From the cell containing the given text, extract its center point as (x, y) coordinate. 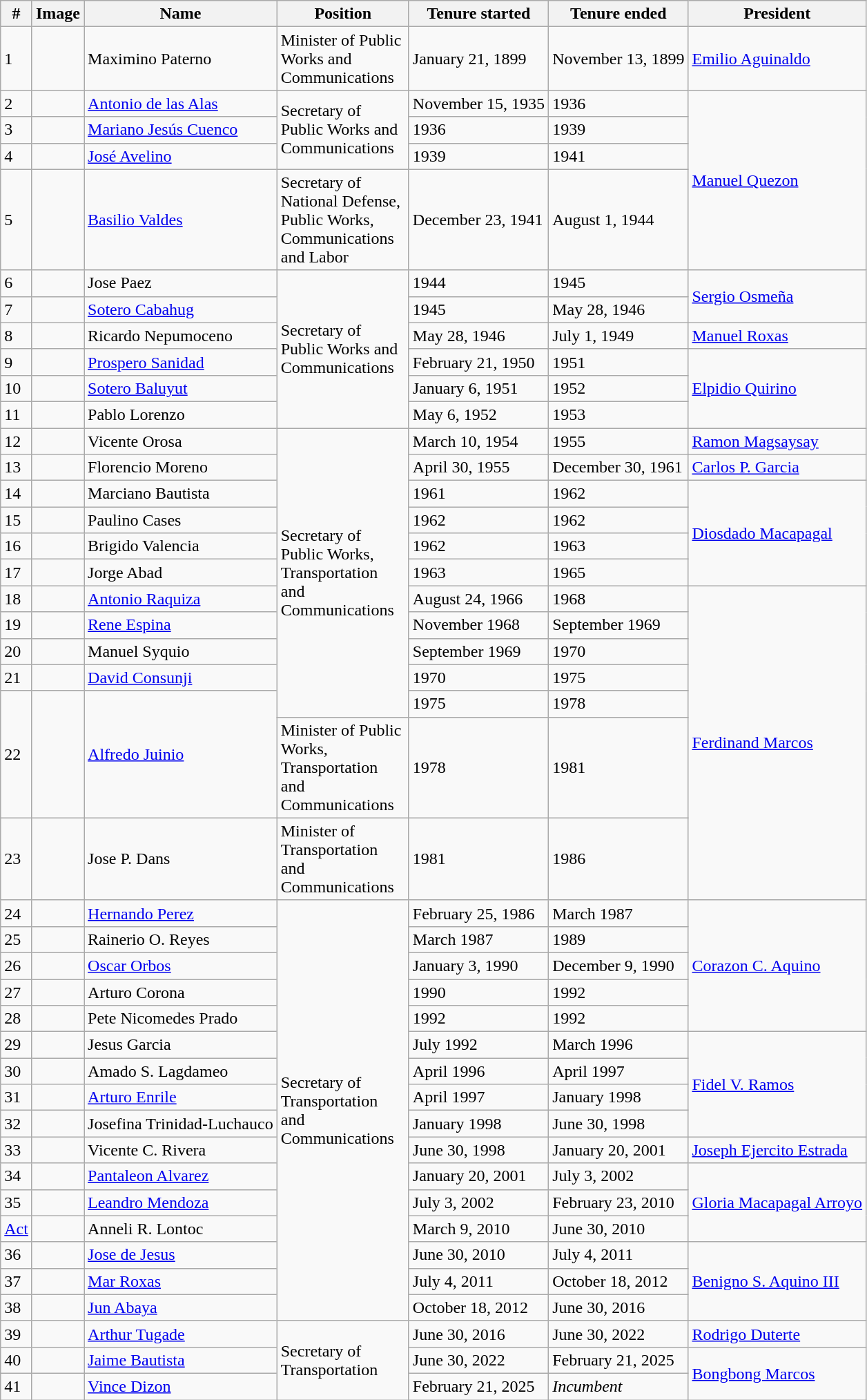
Carlos P. Garcia (777, 468)
Name (181, 14)
Marciano Bautista (181, 494)
Corazon C. Aquino (777, 966)
Maximino Paterno (181, 59)
December 30, 1961 (618, 468)
15 (17, 520)
Rene Espina (181, 625)
Sotero Baluyut (181, 388)
November 1968 (478, 625)
1944 (478, 283)
29 (17, 1045)
Secretary of Transportation (342, 1360)
March 1996 (618, 1045)
9 (17, 362)
December 23, 1941 (478, 220)
35 (17, 1202)
Josefina Trinidad-Luchauco (181, 1124)
Jose P. Dans (181, 859)
8 (17, 336)
Secretary of Public Works, Transportation and Communications (342, 573)
36 (17, 1255)
1968 (618, 599)
Rodrigo Duterte (777, 1334)
March 10, 1954 (478, 441)
Minister of Transportation and Communications (342, 859)
Bongbong Marcos (777, 1373)
Basilio Valdes (181, 220)
Hernando Perez (181, 913)
5 (17, 220)
December 9, 1990 (618, 966)
Vicente C. Rivera (181, 1150)
August 24, 1966 (478, 599)
Anneli R. Lontoc (181, 1229)
April 1996 (478, 1071)
Jaime Bautista (181, 1360)
33 (17, 1150)
Paulino Cases (181, 520)
Jose Paez (181, 283)
Prospero Sanidad (181, 362)
4 (17, 156)
1941 (618, 156)
January 3, 1990 (478, 966)
1961 (478, 494)
November 13, 1899 (618, 59)
Jorge Abad (181, 573)
Manuel Roxas (777, 336)
11 (17, 414)
Fidel V. Ramos (777, 1084)
40 (17, 1360)
David Consunji (181, 678)
President (777, 14)
1986 (618, 859)
February 23, 2010 (618, 1202)
Minister of Public Works, Transportation and Communications (342, 767)
Manuel Quezon (777, 180)
2 (17, 104)
13 (17, 468)
Benigno S. Aquino III (777, 1281)
Emilio Aguinaldo (777, 59)
# (17, 14)
Sergio Osmeña (777, 296)
24 (17, 913)
Antonio Raquiza (181, 599)
17 (17, 573)
Ramon Magsaysay (777, 441)
January 6, 1951 (478, 388)
Vince Dizon (181, 1386)
16 (17, 546)
Minister of Public Works and Communications (342, 59)
Leandro Mendoza (181, 1202)
Pantaleon Alvarez (181, 1176)
26 (17, 966)
Arturo Corona (181, 993)
November 15, 1935 (478, 104)
3 (17, 130)
March 9, 2010 (478, 1229)
Pablo Lorenzo (181, 414)
39 (17, 1334)
1989 (618, 939)
Amado S. Lagdameo (181, 1071)
Brigido Valencia (181, 546)
Jose de Jesus (181, 1255)
Jesus Garcia (181, 1045)
Oscar Orbos (181, 966)
1952 (618, 388)
12 (17, 441)
Joseph Ejercito Estrada (777, 1150)
Ferdinand Marcos (777, 743)
Ricardo Nepumoceno (181, 336)
14 (17, 494)
Antonio de las Alas (181, 104)
Position (342, 14)
Secretary of National Defense, Public Works, Communications and Labor (342, 220)
1 (17, 59)
Tenure started (478, 14)
32 (17, 1124)
Act (17, 1229)
Alfredo Juinio (181, 754)
37 (17, 1281)
April 30, 1955 (478, 468)
38 (17, 1307)
February 21, 1950 (478, 362)
Secretary of Transportation and Communications (342, 1111)
July 1992 (478, 1045)
Diosdado Macapagal (777, 533)
34 (17, 1176)
Pete Nicomedes Prado (181, 1019)
Mariano Jesús Cuenco (181, 130)
31 (17, 1097)
21 (17, 678)
1990 (478, 993)
Arturo Enrile (181, 1097)
Arthur Tugade (181, 1334)
1951 (618, 362)
Jun Abaya (181, 1307)
July 1, 1949 (618, 336)
20 (17, 651)
Vicente Orosa (181, 441)
28 (17, 1019)
1965 (618, 573)
Image (58, 14)
19 (17, 625)
30 (17, 1071)
1953 (618, 414)
41 (17, 1386)
January 21, 1899 (478, 59)
February 25, 1986 (478, 913)
Gloria Macapagal Arroyo (777, 1202)
Elpidio Quirino (777, 388)
Mar Roxas (181, 1281)
1955 (618, 441)
May 6, 1952 (478, 414)
José Avelino (181, 156)
22 (17, 754)
6 (17, 283)
25 (17, 939)
23 (17, 859)
7 (17, 309)
Florencio Moreno (181, 468)
August 1, 1944 (618, 220)
Incumbent (618, 1386)
10 (17, 388)
Sotero Cabahug (181, 309)
Manuel Syquio (181, 651)
Rainerio O. Reyes (181, 939)
27 (17, 993)
Tenure ended (618, 14)
18 (17, 599)
